Identify which cell holds the provided text, then report its [x, y] central coordinate. 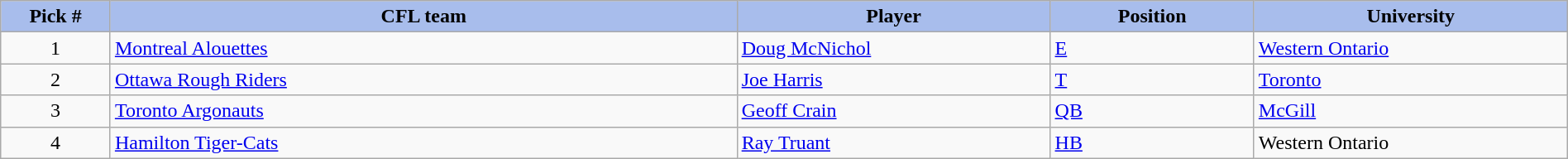
T [1152, 79]
E [1152, 48]
Pick # [56, 17]
Geoff Crain [893, 111]
Ottawa Rough Riders [423, 79]
University [1411, 17]
Montreal Alouettes [423, 48]
1 [56, 48]
HB [1152, 142]
Doug McNichol [893, 48]
4 [56, 142]
CFL team [423, 17]
Toronto [1411, 79]
Hamilton Tiger-Cats [423, 142]
Joe Harris [893, 79]
Player [893, 17]
3 [56, 111]
QB [1152, 111]
Position [1152, 17]
2 [56, 79]
Ray Truant [893, 142]
McGill [1411, 111]
Toronto Argonauts [423, 111]
